Provide the (X, Y) coordinate of the cell's center where the given text is located.  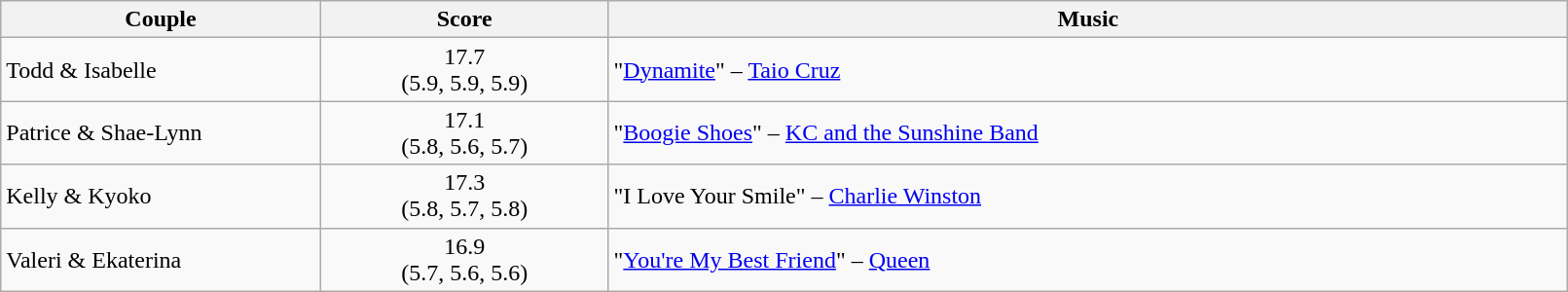
Music (1088, 19)
Patrice & Shae-Lynn (162, 132)
Valeri & Ekaterina (162, 259)
"Boogie Shoes" – KC and the Sunshine Band (1088, 132)
"I Love Your Smile" – Charlie Winston (1088, 197)
Todd & Isabelle (162, 70)
"You're My Best Friend" – Queen (1088, 259)
Couple (162, 19)
Score (464, 19)
17.3 (5.8, 5.7, 5.8) (464, 197)
16.9 (5.7, 5.6, 5.6) (464, 259)
17.1 (5.8, 5.6, 5.7) (464, 132)
Kelly & Kyoko (162, 197)
17.7 (5.9, 5.9, 5.9) (464, 70)
"Dynamite" – Taio Cruz (1088, 70)
